Return the (X, Y) coordinate for the center point of the cell that contains the specified text.  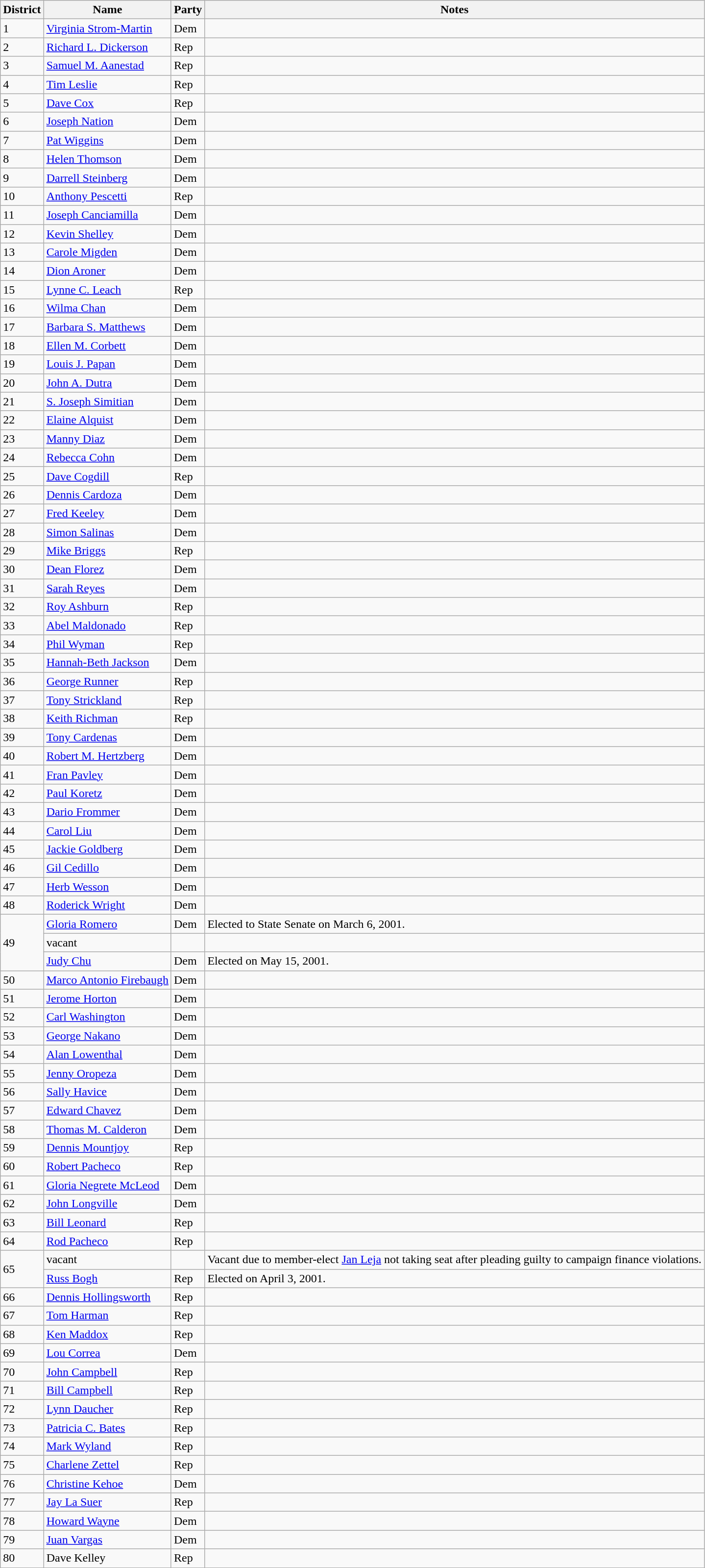
28 (22, 532)
Dario Frommer (107, 812)
Tony Strickland (107, 700)
14 (22, 271)
54 (22, 1054)
18 (22, 346)
Lynn Daucher (107, 1409)
Virginia Strom-Martin (107, 28)
66 (22, 1297)
62 (22, 1204)
15 (22, 290)
Elaine Alquist (107, 420)
Dion Aroner (107, 271)
John Campbell (107, 1371)
45 (22, 849)
51 (22, 998)
Robert M. Hertzberg (107, 756)
George Nakano (107, 1036)
29 (22, 551)
12 (22, 234)
57 (22, 1110)
34 (22, 644)
Rebecca Cohn (107, 457)
Manny Diaz (107, 439)
33 (22, 625)
21 (22, 401)
Howard Wayne (107, 1521)
40 (22, 756)
Marco Antonio Firebaugh (107, 980)
26 (22, 495)
Dave Kelley (107, 1558)
36 (22, 681)
Pat Wiggins (107, 140)
Tim Leslie (107, 84)
52 (22, 1017)
Christine Kehoe (107, 1484)
Herb Wesson (107, 887)
44 (22, 831)
Samuel M. Aanestad (107, 66)
Abel Maldonado (107, 625)
District (22, 10)
Lynne C. Leach (107, 290)
Dennis Hollingsworth (107, 1297)
Dennis Cardoza (107, 495)
Wilma Chan (107, 308)
58 (22, 1129)
67 (22, 1316)
Bill Leonard (107, 1222)
Vacant due to member-elect Jan Leja not taking seat after pleading guilty to campaign finance violations. (455, 1260)
24 (22, 457)
56 (22, 1092)
17 (22, 327)
Gloria Romero (107, 924)
55 (22, 1073)
74 (22, 1446)
Keith Richman (107, 719)
Lou Correa (107, 1353)
Elected on April 3, 2001. (455, 1278)
Paul Koretz (107, 793)
53 (22, 1036)
Tony Cardenas (107, 737)
38 (22, 719)
27 (22, 513)
George Runner (107, 681)
S. Joseph Simitian (107, 401)
43 (22, 812)
9 (22, 177)
68 (22, 1334)
Gil Cedillo (107, 868)
42 (22, 793)
11 (22, 215)
19 (22, 364)
Fred Keeley (107, 513)
Sarah Reyes (107, 588)
Dave Cox (107, 103)
Gloria Negrete McLeod (107, 1185)
Richard L. Dickerson (107, 47)
Roy Ashburn (107, 607)
Jenny Oropeza (107, 1073)
61 (22, 1185)
70 (22, 1371)
Rod Pacheco (107, 1241)
59 (22, 1148)
22 (22, 420)
75 (22, 1465)
Helen Thomson (107, 159)
Kevin Shelley (107, 234)
76 (22, 1484)
2 (22, 47)
10 (22, 196)
Tom Harman (107, 1316)
Sally Havice (107, 1092)
Party (188, 10)
71 (22, 1390)
49 (22, 943)
Joseph Nation (107, 122)
5 (22, 103)
Edward Chavez (107, 1110)
35 (22, 663)
Patricia C. Bates (107, 1428)
47 (22, 887)
Jerome Horton (107, 998)
46 (22, 868)
Notes (455, 10)
Simon Salinas (107, 532)
Ken Maddox (107, 1334)
Phil Wyman (107, 644)
Darrell Steinberg (107, 177)
Russ Bogh (107, 1278)
Louis J. Papan (107, 364)
25 (22, 476)
Fran Pavley (107, 774)
Carl Washington (107, 1017)
32 (22, 607)
7 (22, 140)
Barbara S. Matthews (107, 327)
50 (22, 980)
77 (22, 1502)
Alan Lowenthal (107, 1054)
Elected to State Senate on March 6, 2001. (455, 924)
John Longville (107, 1204)
39 (22, 737)
Carol Liu (107, 831)
4 (22, 84)
80 (22, 1558)
Joseph Canciamilla (107, 215)
8 (22, 159)
78 (22, 1521)
Charlene Zettel (107, 1465)
Bill Campbell (107, 1390)
Name (107, 10)
30 (22, 570)
Anthony Pescetti (107, 196)
73 (22, 1428)
1 (22, 28)
Jay La Suer (107, 1502)
48 (22, 905)
Dennis Mountjoy (107, 1148)
Robert Pacheco (107, 1167)
Carole Migden (107, 252)
Hannah-Beth Jackson (107, 663)
63 (22, 1222)
79 (22, 1540)
John A. Dutra (107, 383)
16 (22, 308)
Juan Vargas (107, 1540)
3 (22, 66)
23 (22, 439)
Roderick Wright (107, 905)
72 (22, 1409)
Elected on May 15, 2001. (455, 961)
Mike Briggs (107, 551)
Judy Chu (107, 961)
60 (22, 1167)
Ellen M. Corbett (107, 346)
37 (22, 700)
65 (22, 1269)
41 (22, 774)
20 (22, 383)
Dave Cogdill (107, 476)
Jackie Goldberg (107, 849)
Thomas M. Calderon (107, 1129)
64 (22, 1241)
6 (22, 122)
13 (22, 252)
Mark Wyland (107, 1446)
69 (22, 1353)
Dean Florez (107, 570)
31 (22, 588)
